Pinpoint the cell where the given text exists, returning its (X, Y) midpoint coordinate. 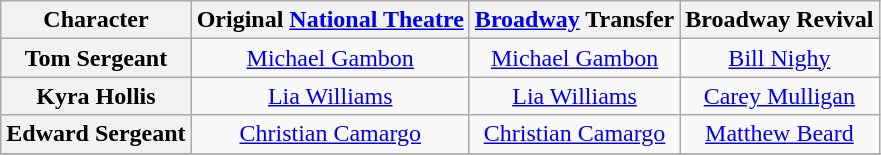
Edward Sergeant (96, 134)
Kyra Hollis (96, 96)
Carey Mulligan (780, 96)
Broadway Transfer (574, 20)
Original National Theatre (330, 20)
Broadway Revival (780, 20)
Matthew Beard (780, 134)
Bill Nighy (780, 58)
Character (96, 20)
Tom Sergeant (96, 58)
